Find where the given text appears and provide that cell's center as [x, y] coordinate. 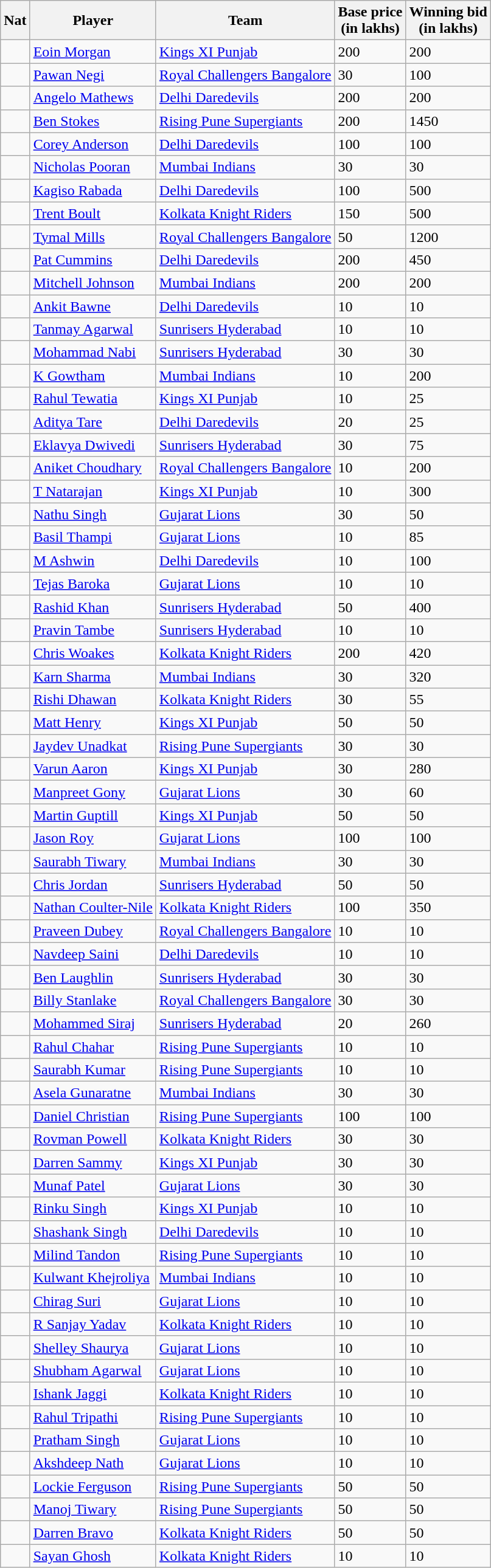
Aniket Choudhary [92, 468]
Mitchell Johnson [92, 283]
420 [448, 653]
T Natarajan [92, 491]
Basil Thampi [92, 537]
Chirag Suri [92, 1301]
280 [448, 769]
320 [448, 677]
350 [448, 908]
Navdeep Saini [92, 954]
Darren Bravo [92, 1533]
Trent Boult [92, 213]
Pawan Negi [92, 75]
Shubham Agarwal [92, 1370]
Rahul Tripathi [92, 1417]
Ishank Jaggi [92, 1394]
Rishi Dhawan [92, 700]
Rashid Khan [92, 607]
Sayan Ghosh [92, 1556]
Rahul Chahar [92, 1046]
Martin Guptill [92, 815]
Nathan Coulter-Nile [92, 908]
Rahul Tewatia [92, 399]
Manpreet Gony [92, 792]
Kulwant Khejroliya [92, 1278]
Saurabh Kumar [92, 1070]
M Ashwin [92, 561]
Lockie Ferguson [92, 1487]
450 [448, 260]
Chris Woakes [92, 653]
Mohammed Siraj [92, 1023]
Saurabh Tiwary [92, 862]
Eklavya Dwivedi [92, 445]
60 [448, 792]
Base price(in lakhs) [370, 21]
Tanmay Agarwal [92, 330]
Eoin Morgan [92, 52]
Matt Henry [92, 723]
Pat Cummins [92, 260]
Tymal Mills [92, 237]
Akshdeep Nath [92, 1463]
150 [370, 213]
Munaf Patel [92, 1186]
Varun Aaron [92, 769]
Team [245, 21]
85 [448, 537]
Mohammad Nabi [92, 353]
Ben Stokes [92, 121]
Kagiso Rabada [92, 190]
1200 [448, 237]
Rinku Singh [92, 1209]
Chris Jordan [92, 885]
55 [448, 700]
400 [448, 607]
300 [448, 491]
75 [448, 445]
260 [448, 1023]
Angelo Mathews [92, 98]
Shelley Shaurya [92, 1347]
Darren Sammy [92, 1162]
Player [92, 21]
Praveen Dubey [92, 931]
Ben Laughlin [92, 977]
Corey Anderson [92, 144]
1450 [448, 121]
Nat [15, 21]
K Gowtham [92, 376]
R Sanjay Yadav [92, 1324]
Daniel Christian [92, 1116]
Pratham Singh [92, 1440]
Milind Tandon [92, 1255]
Aditya Tare [92, 422]
Jason Roy [92, 838]
Nicholas Pooran [92, 167]
Asela Gunaratne [92, 1093]
Winning bid(in lakhs) [448, 21]
Karn Sharma [92, 677]
Nathu Singh [92, 514]
Ankit Bawne [92, 306]
Manoj Tiwary [92, 1510]
Rovman Powell [92, 1139]
Tejas Baroka [92, 584]
Billy Stanlake [92, 1000]
Shashank Singh [92, 1232]
Pravin Tambe [92, 630]
Jaydev Unadkat [92, 746]
